Pinpoint the cell where the given text exists, returning its (x, y) midpoint coordinate. 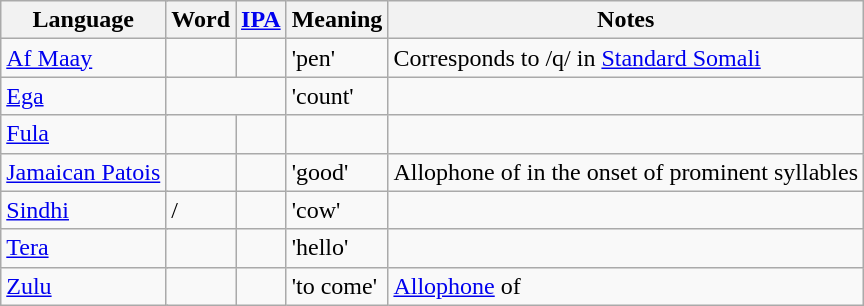
Word (201, 20)
IPA (262, 20)
Jamaican Patois (84, 172)
'hello' (337, 248)
Language (84, 20)
Allophone of (626, 286)
Ega (84, 96)
'to come' (337, 286)
Sindhi (84, 210)
Zulu (84, 286)
Af Maay (84, 58)
'cow' (337, 210)
Tera (84, 248)
Corresponds to /q/ in Standard Somali (626, 58)
/ (201, 210)
'pen' (337, 58)
Allophone of in the onset of prominent syllables (626, 172)
Meaning (337, 20)
Notes (626, 20)
Fula (84, 134)
'good' (337, 172)
'count' (337, 96)
